Provide the [X, Y] coordinate of the cell's center where the given text is located.  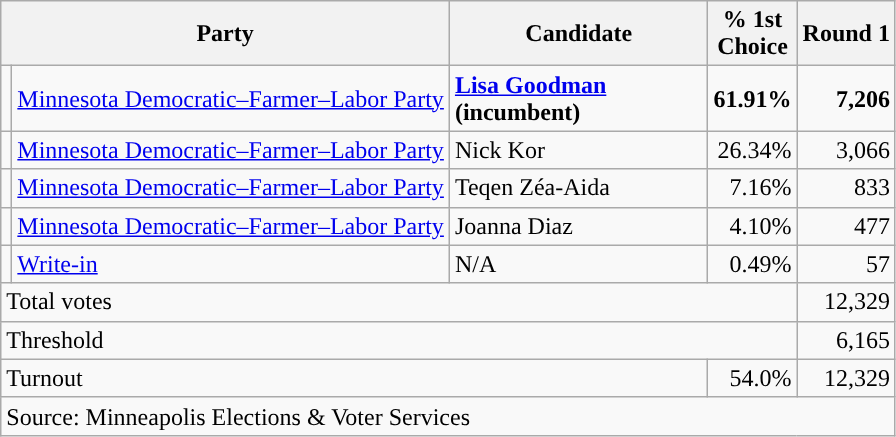
477 [846, 226]
Teqen Zéa-Aida [578, 188]
0.49% [752, 264]
Joanna Diaz [578, 226]
7,206 [846, 98]
Source: Minneapolis Elections & Voter Services [448, 416]
6,165 [846, 340]
% 1stChoice [752, 34]
26.34% [752, 150]
57 [846, 264]
Candidate [578, 34]
Nick Kor [578, 150]
Total votes [399, 302]
Write-in [231, 264]
Round 1 [846, 34]
Lisa Goodman (incumbent) [578, 98]
4.10% [752, 226]
3,066 [846, 150]
833 [846, 188]
N/A [578, 264]
54.0% [752, 378]
Threshold [399, 340]
Party [226, 34]
7.16% [752, 188]
Turnout [354, 378]
61.91% [752, 98]
